Detect which cell encompasses the target text, then output its [X, Y] center coordinate. 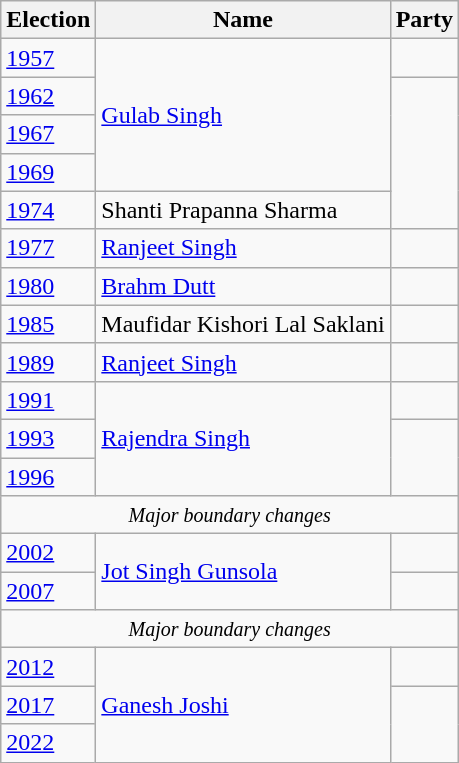
Election [48, 20]
1974 [48, 210]
2017 [48, 705]
2007 [48, 591]
1969 [48, 172]
1989 [48, 362]
1980 [48, 286]
1967 [48, 134]
1957 [48, 58]
1977 [48, 248]
Maufidar Kishori Lal Saklani [243, 324]
Name [243, 20]
Brahm Dutt [243, 286]
1985 [48, 324]
Gulab Singh [243, 115]
1993 [48, 438]
Shanti Prapanna Sharma [243, 210]
1996 [48, 477]
2002 [48, 553]
1962 [48, 96]
2022 [48, 743]
1991 [48, 400]
2012 [48, 667]
Party [424, 20]
Jot Singh Gunsola [243, 572]
Rajendra Singh [243, 438]
Ganesh Joshi [243, 705]
